Locate the cell with the specified text and output its [X, Y] center coordinate. 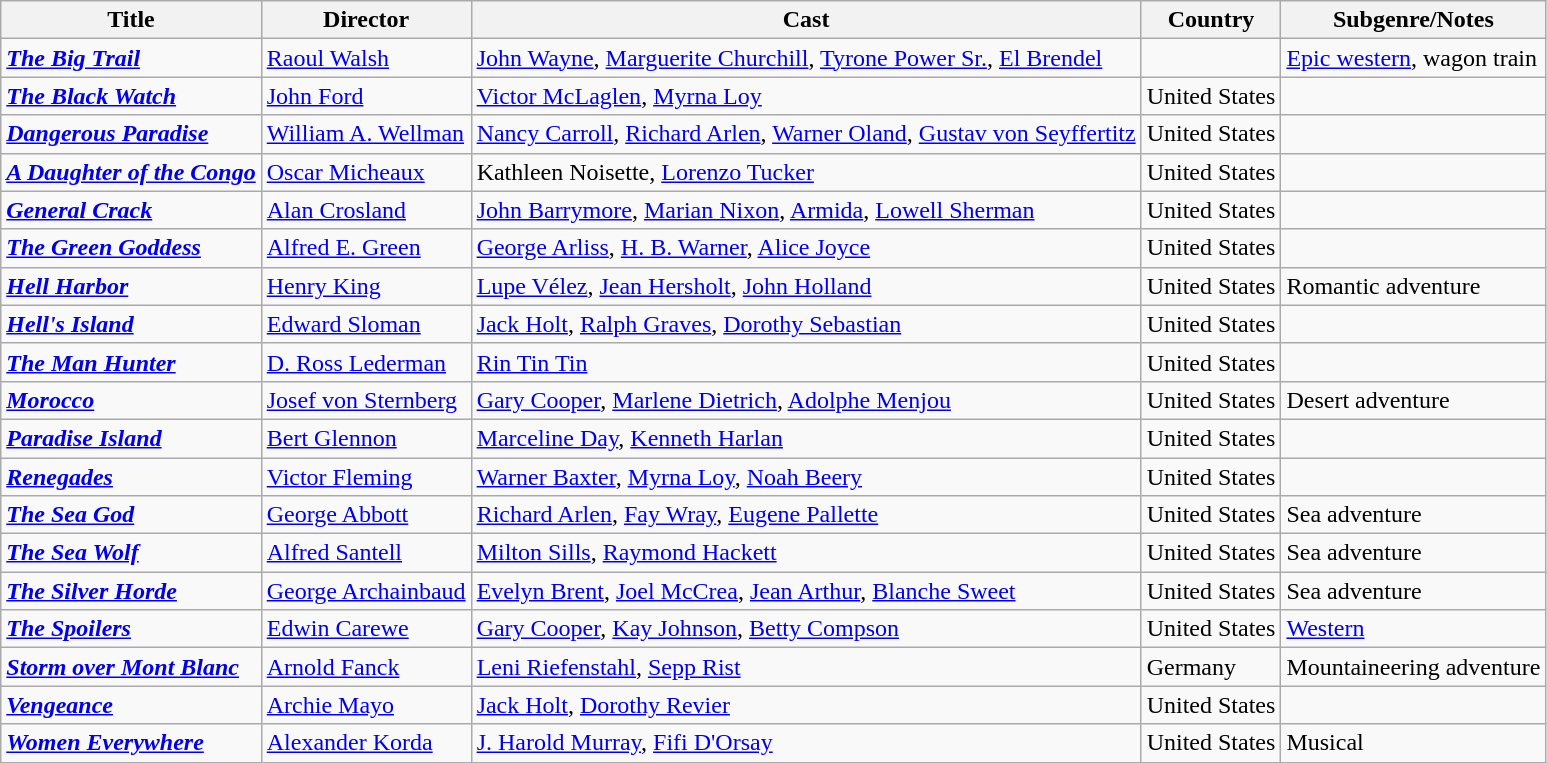
General Crack [131, 210]
George Abbott [366, 515]
Gary Cooper, Kay Johnson, Betty Compson [806, 629]
George Arliss, H. B. Warner, Alice Joyce [806, 248]
John Ford [366, 96]
Raoul Walsh [366, 58]
Title [131, 20]
Jack Holt, Ralph Graves, Dorothy Sebastian [806, 324]
D. Ross Lederman [366, 362]
Germany [1211, 667]
Vengeance [131, 705]
Evelyn Brent, Joel McCrea, Jean Arthur, Blanche Sweet [806, 591]
Victor Fleming [366, 477]
A Daughter of the Congo [131, 172]
Alfred E. Green [366, 248]
Gary Cooper, Marlene Dietrich, Adolphe Menjou [806, 400]
Hell's Island [131, 324]
Alexander Korda [366, 743]
Subgenre/Notes [1414, 20]
Edwin Carewe [366, 629]
The Big Trail [131, 58]
Arnold Fanck [366, 667]
Kathleen Noisette, Lorenzo Tucker [806, 172]
Marceline Day, Kenneth Harlan [806, 438]
Warner Baxter, Myrna Loy, Noah Beery [806, 477]
Josef von Sternberg [366, 400]
Hell Harbor [131, 286]
The Man Hunter [131, 362]
Victor McLaglen, Myrna Loy [806, 96]
Cast [806, 20]
George Archainbaud [366, 591]
The Spoilers [131, 629]
Mountaineering adventure [1414, 667]
Dangerous Paradise [131, 134]
Archie Mayo [366, 705]
The Black Watch [131, 96]
John Barrymore, Marian Nixon, Armida, Lowell Sherman [806, 210]
Henry King [366, 286]
Rin Tin Tin [806, 362]
Morocco [131, 400]
Storm over Mont Blanc [131, 667]
Renegades [131, 477]
Lupe Vélez, Jean Hersholt, John Holland [806, 286]
Bert Glennon [366, 438]
J. Harold Murray, Fifi D'Orsay [806, 743]
Director [366, 20]
William A. Wellman [366, 134]
Alan Crosland [366, 210]
Paradise Island [131, 438]
Desert adventure [1414, 400]
Women Everywhere [131, 743]
Musical [1414, 743]
Alfred Santell [366, 553]
Western [1414, 629]
Country [1211, 20]
Epic western, wagon train [1414, 58]
The Silver Horde [131, 591]
The Sea Wolf [131, 553]
Leni Riefenstahl, Sepp Rist [806, 667]
Romantic adventure [1414, 286]
Milton Sills, Raymond Hackett [806, 553]
John Wayne, Marguerite Churchill, Tyrone Power Sr., El Brendel [806, 58]
The Sea God [131, 515]
The Green Goddess [131, 248]
Jack Holt, Dorothy Revier [806, 705]
Richard Arlen, Fay Wray, Eugene Pallette [806, 515]
Nancy Carroll, Richard Arlen, Warner Oland, Gustav von Seyffertitz [806, 134]
Edward Sloman [366, 324]
Oscar Micheaux [366, 172]
